Extract the [x, y] coordinate from the center of the cell holding the provided text.  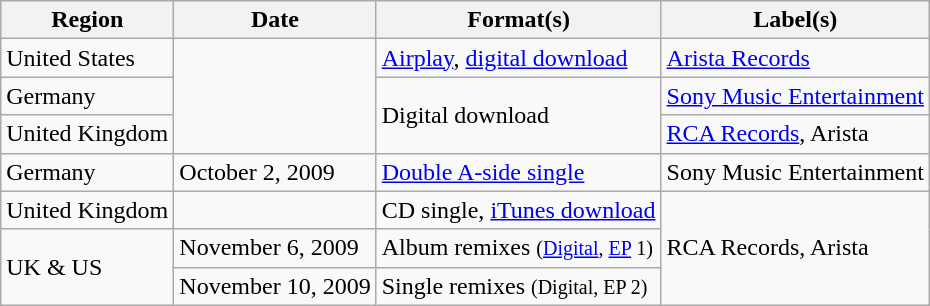
CD single, iTunes download [518, 210]
Album remixes (Digital, EP 1) [518, 248]
November 6, 2009 [275, 248]
United States [88, 58]
Arista Records [795, 58]
UK & US [88, 267]
November 10, 2009 [275, 286]
Double A-side single [518, 172]
Region [88, 20]
Digital download [518, 115]
Date [275, 20]
Airplay, digital download [518, 58]
Single remixes (Digital, EP 2) [518, 286]
October 2, 2009 [275, 172]
Label(s) [795, 20]
Format(s) [518, 20]
